Detect which cell encompasses the target text, then output its (x, y) center coordinate. 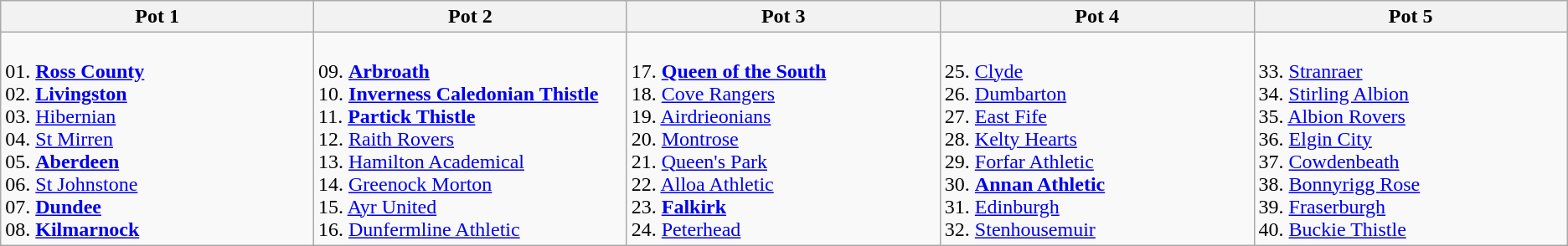
17. Queen of the South 18. Cove Rangers 19. Airdrieonians 20. Montrose 21. Queen's Park 22. Alloa Athletic 23. Falkirk 24. Peterhead (783, 139)
Pot 4 (1097, 17)
33. Stranraer 34. Stirling Albion 35. Albion Rovers 36. Elgin City 37. Cowdenbeath 38. Bonnyrigg Rose 39. Fraserburgh 40. Buckie Thistle (1411, 139)
Pot 3 (783, 17)
01. Ross County 02. Livingston 03. Hibernian 04. St Mirren 05. Aberdeen 06. St Johnstone 07. Dundee 08. Kilmarnock (157, 139)
Pot 2 (471, 17)
25. Clyde 26. Dumbarton 27. East Fife 28. Kelty Hearts 29. Forfar Athletic 30. Annan Athletic 31. Edinburgh 32. Stenhousemuir (1097, 139)
Pot 1 (157, 17)
Pot 5 (1411, 17)
